For the text-containing cell, return its midpoint in [x, y] coordinate format. 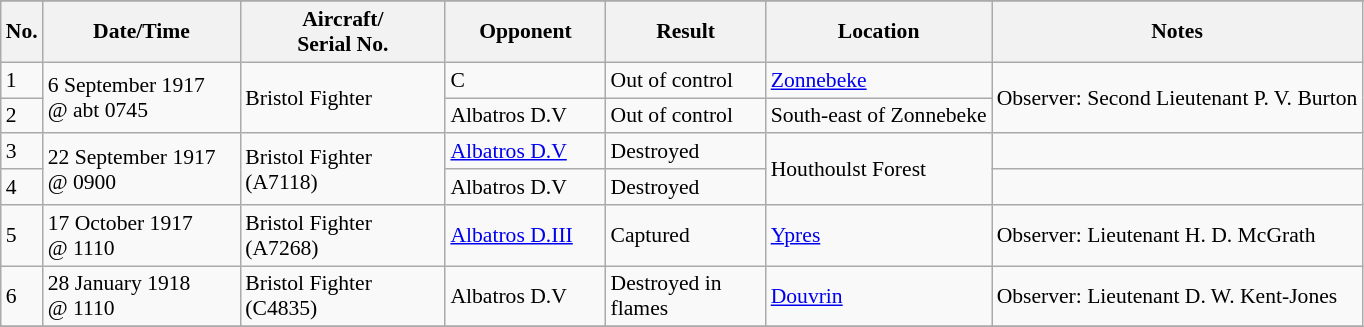
22 September 1917@ 0900 [142, 170]
Ypres [879, 236]
Aircraft/Serial No. [342, 32]
4 [22, 187]
Observer: Second Lieutenant P. V. Burton [1178, 98]
Bristol Fighter(C4835) [342, 296]
17 October 1917@ 1110 [142, 236]
Albatros D.III [525, 236]
6 September 1917@ abt 0745 [142, 98]
28 January 1918@ 1110 [142, 296]
5 [22, 236]
Bristol Fighter(A7118) [342, 170]
Observer: Lieutenant H. D. McGrath [1178, 236]
Notes [1178, 32]
Opponent [525, 32]
Captured [686, 236]
Destroyed in flames [686, 296]
Result [686, 32]
Bristol Fighter [342, 98]
Zonnebeke [879, 80]
Douvrin [879, 296]
6 [22, 296]
2 [22, 116]
C [525, 80]
No. [22, 32]
Location [879, 32]
Bristol Fighter(A7268) [342, 236]
1 [22, 80]
3 [22, 152]
Houthoulst Forest [879, 170]
South-east of Zonnebeke [879, 116]
Date/Time [142, 32]
Observer: Lieutenant D. W. Kent-Jones [1178, 296]
